Return the [X, Y] coordinate for the center point of the cell that contains the specified text.  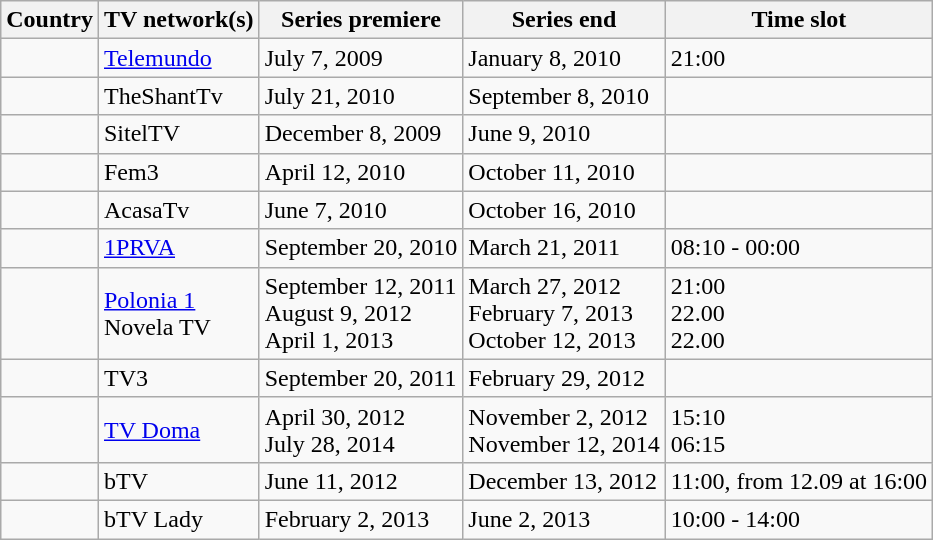
21:00 22.00 22.00 [798, 313]
March 21, 2011 [564, 248]
Fem3 [178, 172]
April 12, 2010 [361, 172]
June 2, 2013 [564, 519]
July 7, 2009 [361, 58]
08:10 - 00:00 [798, 248]
July 21, 2010 [361, 96]
Series premiere [361, 20]
September 20, 2010 [361, 248]
September 20, 2011 [361, 378]
June 9, 2010 [564, 134]
December 13, 2012 [564, 481]
TV Doma [178, 430]
TV network(s) [178, 20]
10:00 - 14:00 [798, 519]
Time slot [798, 20]
Telemundo [178, 58]
15:10 06:15 [798, 430]
October 16, 2010 [564, 210]
February 29, 2012 [564, 378]
December 8, 2009 [361, 134]
June 11, 2012 [361, 481]
bTV Lady [178, 519]
November 2, 2012 November 12, 2014 [564, 430]
Polonia 1 Novela TV [178, 313]
September 12, 2011 August 9, 2012 April 1, 2013 [361, 313]
21:00 [798, 58]
TheShantTv [178, 96]
April 30, 2012 July 28, 2014 [361, 430]
1PRVA [178, 248]
February 2, 2013 [361, 519]
January 8, 2010 [564, 58]
October 11, 2010 [564, 172]
TV3 [178, 378]
SitelTV [178, 134]
AcasaTv [178, 210]
bTV [178, 481]
11:00, from 12.09 at 16:00 [798, 481]
March 27, 2012 February 7, 2013 October 12, 2013 [564, 313]
June 7, 2010 [361, 210]
Country [50, 20]
September 8, 2010 [564, 96]
Series end [564, 20]
